Search for the cell housing the specified text and yield its (X, Y) center coordinate. 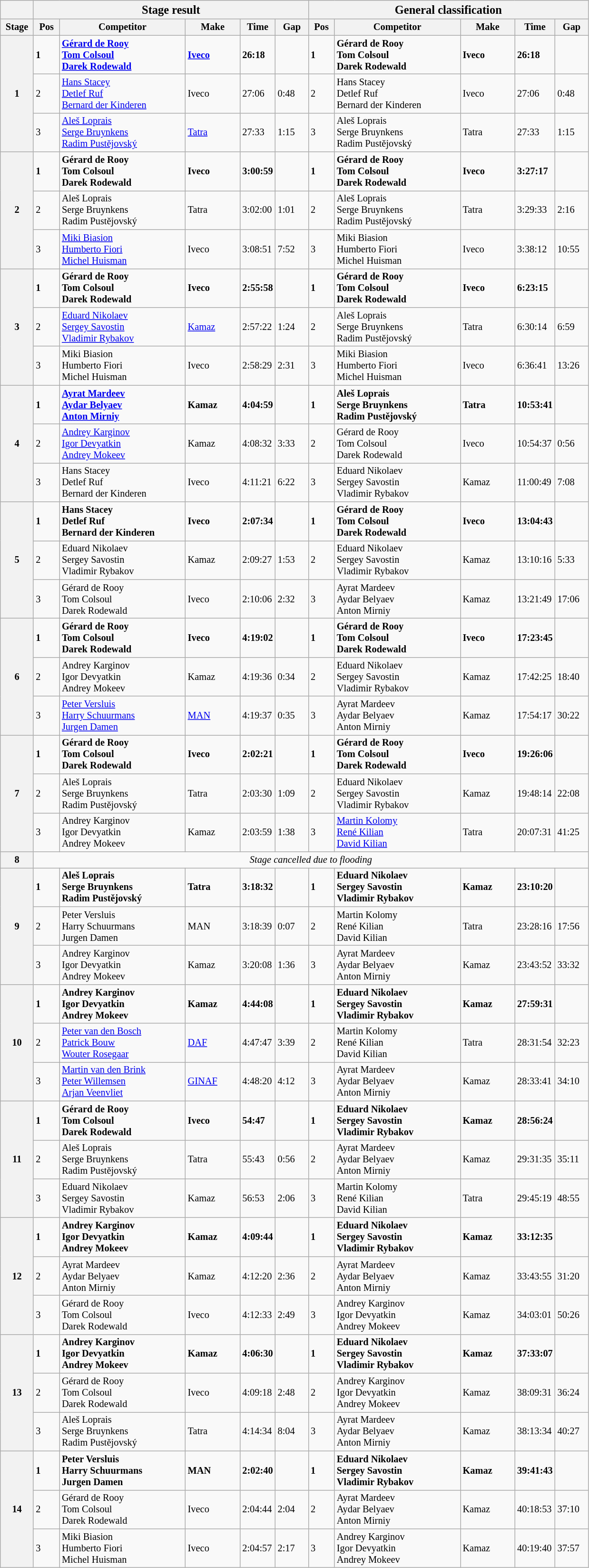
13:26 (572, 366)
41:25 (572, 832)
3:02:00 (257, 210)
1:36 (292, 965)
0:07 (292, 926)
0:34 (292, 677)
37:33:07 (535, 1354)
28:31:54 (535, 1043)
36:24 (572, 1393)
2:04:44 (257, 1509)
38:09:31 (535, 1393)
22:08 (572, 793)
2:03:30 (257, 793)
40:19:40 (535, 1548)
13:04:43 (535, 521)
4:04:59 (257, 405)
6:23:15 (535, 288)
29:45:19 (535, 1198)
2:04 (292, 1509)
11:00:49 (535, 482)
Stage cancelled due to flooding (311, 859)
4:44:08 (257, 1004)
4:06:30 (257, 1354)
48:55 (572, 1198)
2:09:27 (257, 560)
7:52 (292, 249)
4:48:20 (257, 1081)
2:48 (292, 1393)
DAF (213, 1043)
2:02:21 (257, 754)
13 (17, 1392)
2:49 (292, 1315)
23:10:20 (535, 887)
2:31 (292, 366)
30:22 (572, 716)
54:47 (257, 1120)
2:06 (292, 1198)
6:22 (292, 482)
3:20:08 (257, 965)
29:31:35 (535, 1159)
Stage result (171, 10)
4:12:33 (257, 1315)
GINAF (213, 1081)
3:39 (292, 1043)
50:26 (572, 1315)
4:09:44 (257, 1237)
39:41:43 (535, 1470)
2:16 (572, 210)
33:12:35 (535, 1237)
19:48:14 (535, 793)
33:32 (572, 965)
3:38:12 (535, 249)
1:09 (292, 793)
Martin van den Brink Peter Willemsen Arjan Veenvliet (123, 1081)
23:43:52 (535, 965)
23:28:16 (535, 926)
3:33 (292, 443)
3:00:59 (257, 171)
40:18:53 (535, 1509)
17:06 (572, 599)
7 (17, 793)
18:40 (572, 677)
34:03:01 (535, 1315)
4:12:20 (257, 1276)
4:08:32 (257, 443)
37:57 (572, 1548)
12 (17, 1276)
9 (17, 926)
56:53 (257, 1198)
2:04:57 (257, 1548)
19:26:06 (535, 754)
17:42:25 (535, 677)
8:04 (292, 1431)
4:12 (292, 1081)
4:47:47 (257, 1043)
1:38 (292, 832)
2:55:58 (257, 288)
3:08:51 (257, 249)
28:56:24 (535, 1120)
3:27:17 (535, 171)
11 (17, 1159)
4 (17, 444)
38:13:34 (535, 1431)
32:23 (572, 1043)
4:09:18 (257, 1393)
3:18:39 (257, 926)
31:20 (572, 1276)
4:14:34 (257, 1431)
Peter van den Bosch Patrick Bouw Wouter Rosegaar (123, 1043)
10:53:41 (535, 405)
2:36 (292, 1276)
4:19:36 (257, 677)
2:02:40 (257, 1470)
34:10 (572, 1081)
27:59:31 (535, 1004)
10 (17, 1043)
5:33 (572, 560)
10:54:37 (535, 443)
4:19:02 (257, 638)
2:07:34 (257, 521)
7:08 (572, 482)
33:43:55 (535, 1276)
14 (17, 1509)
6:59 (572, 327)
5 (17, 560)
20:07:31 (535, 832)
Stage (17, 27)
17:56 (572, 926)
37:10 (572, 1509)
4:19:37 (257, 716)
4:11:21 (257, 482)
13:21:49 (535, 599)
0:35 (292, 716)
3:29:33 (535, 210)
55:43 (257, 1159)
13:10:16 (535, 560)
General classification (448, 10)
2:58:29 (257, 366)
2:57:22 (257, 327)
2:32 (292, 599)
1:24 (292, 327)
2:17 (292, 1548)
6:36:41 (535, 366)
10:55 (572, 249)
2:10:06 (257, 599)
17:23:45 (535, 638)
35:11 (572, 1159)
17:54:17 (535, 716)
1:01 (292, 210)
6 (17, 676)
3:18:32 (257, 887)
1:53 (292, 560)
6:30:14 (535, 327)
2:03:59 (257, 832)
40:27 (572, 1431)
28:33:41 (535, 1081)
8 (17, 859)
